Extract the [X, Y] coordinate from the center of the cell holding the provided text.  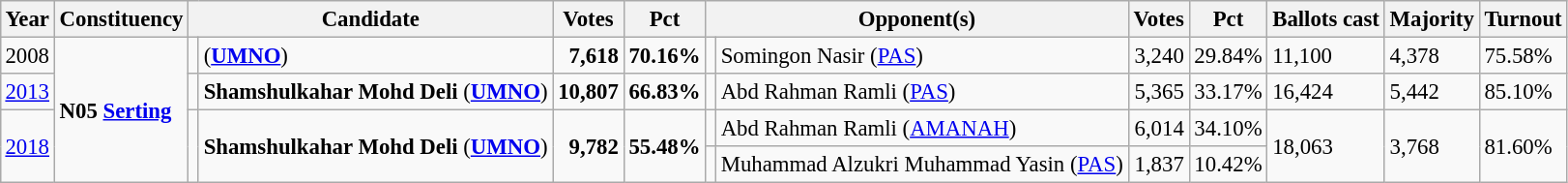
7,618 [588, 55]
10.42% [1228, 165]
33.17% [1228, 92]
Somingon Nasir (PAS) [922, 55]
Year [27, 19]
3,768 [1432, 147]
29.84% [1228, 55]
Abd Rahman Ramli (AMANAH) [922, 129]
Constituency [121, 19]
Majority [1432, 19]
9,782 [588, 147]
Ballots cast [1326, 19]
Candidate [371, 19]
10,807 [588, 92]
2008 [27, 55]
75.58% [1524, 55]
85.10% [1524, 92]
6,014 [1158, 129]
(UMNO) [375, 55]
2018 [27, 147]
18,063 [1326, 147]
5,365 [1158, 92]
34.10% [1228, 129]
N05 Serting [121, 109]
55.48% [665, 147]
66.83% [665, 92]
81.60% [1524, 147]
16,424 [1326, 92]
2013 [27, 92]
Opponent(s) [916, 19]
11,100 [1326, 55]
Muhammad Alzukri Muhammad Yasin (PAS) [922, 165]
Turnout [1524, 19]
70.16% [665, 55]
1,837 [1158, 165]
4,378 [1432, 55]
Abd Rahman Ramli (PAS) [922, 92]
3,240 [1158, 55]
5,442 [1432, 92]
